Identify which cell holds the provided text, then report its [X, Y] central coordinate. 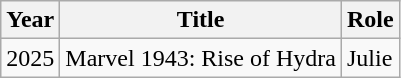
Title [201, 20]
Marvel 1943: Rise of Hydra [201, 58]
Role [370, 20]
Year [30, 20]
Julie [370, 58]
2025 [30, 58]
